Return [X, Y] of the center of cell containing provided text 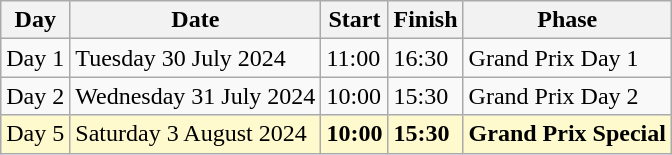
Date [196, 20]
Tuesday 30 July 2024 [196, 58]
Day 5 [36, 134]
16:30 [426, 58]
Finish [426, 20]
Phase [567, 20]
11:00 [354, 58]
Grand Prix Day 1 [567, 58]
Grand Prix Day 2 [567, 96]
Start [354, 20]
Saturday 3 August 2024 [196, 134]
Grand Prix Special [567, 134]
Day 1 [36, 58]
Day [36, 20]
Day 2 [36, 96]
Wednesday 31 July 2024 [196, 96]
